Detect which cell encompasses the target text, then output its (X, Y) center coordinate. 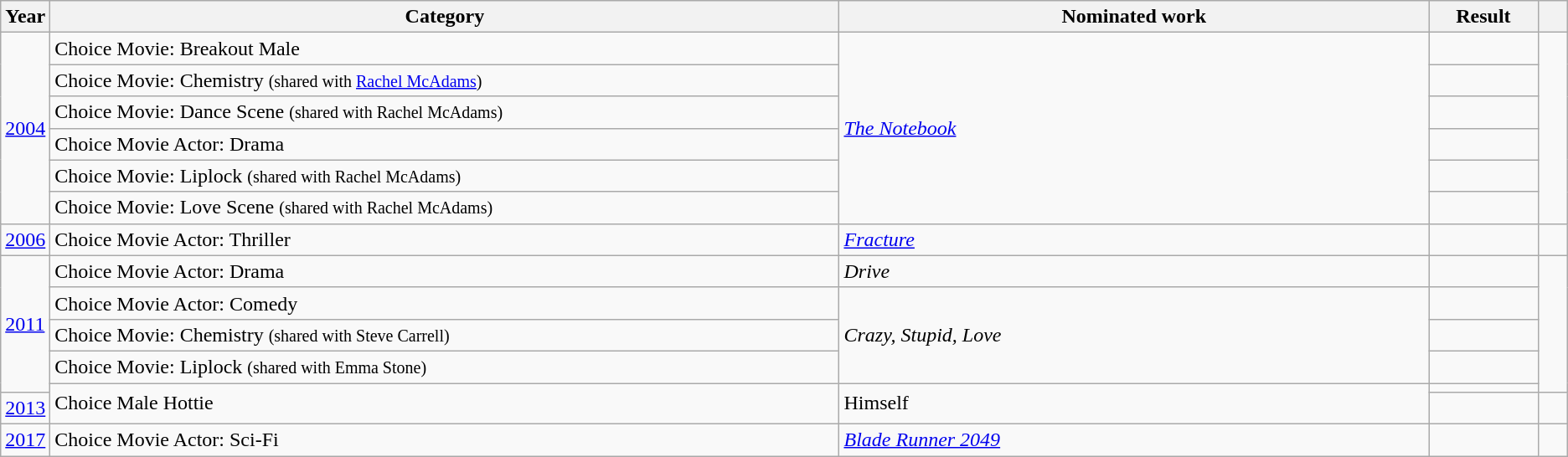
Blade Runner 2049 (1134, 440)
2006 (25, 239)
2011 (25, 323)
2017 (25, 440)
The Notebook (1134, 128)
Nominated work (1134, 17)
Himself (1134, 403)
Choice Movie: Breakout Male (445, 49)
Fracture (1134, 239)
2004 (25, 128)
Year (25, 17)
Choice Movie: Liplock (shared with Emma Stone) (445, 367)
2013 (25, 408)
Category (445, 17)
Choice Male Hottie (445, 403)
Choice Movie: Dance Scene (shared with Rachel McAdams) (445, 112)
Crazy, Stupid, Love (1134, 335)
Choice Movie: Chemistry (shared with Steve Carrell) (445, 335)
Choice Movie: Chemistry (shared with Rachel McAdams) (445, 80)
Choice Movie Actor: Thriller (445, 239)
Drive (1134, 271)
Choice Movie: Love Scene (shared with Rachel McAdams) (445, 208)
Choice Movie Actor: Sci-Fi (445, 440)
Choice Movie Actor: Comedy (445, 303)
Result (1484, 17)
Choice Movie: Liplock (shared with Rachel McAdams) (445, 176)
